For the text-containing cell, return its midpoint in (X, Y) coordinate format. 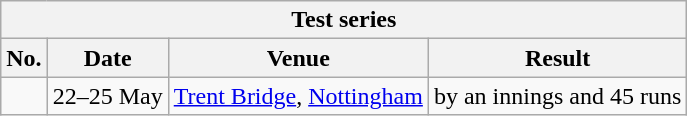
22–25 May (108, 96)
Trent Bridge, Nottingham (298, 96)
Result (557, 58)
Test series (344, 20)
Date (108, 58)
No. (24, 58)
Venue (298, 58)
by an innings and 45 runs (557, 96)
